Output the [x, y] coordinate of the center of the cell containing the given text.  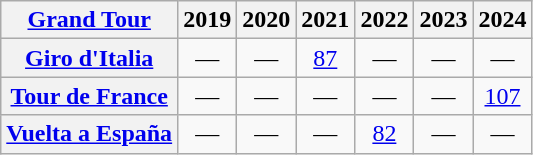
2024 [502, 20]
2022 [384, 20]
Giro d'Italia [90, 58]
Tour de France [90, 96]
82 [384, 134]
Vuelta a España [90, 134]
2019 [208, 20]
2021 [326, 20]
107 [502, 96]
2020 [266, 20]
2023 [444, 20]
87 [326, 58]
Grand Tour [90, 20]
